Extract the [X, Y] coordinate from the center of the cell holding the provided text.  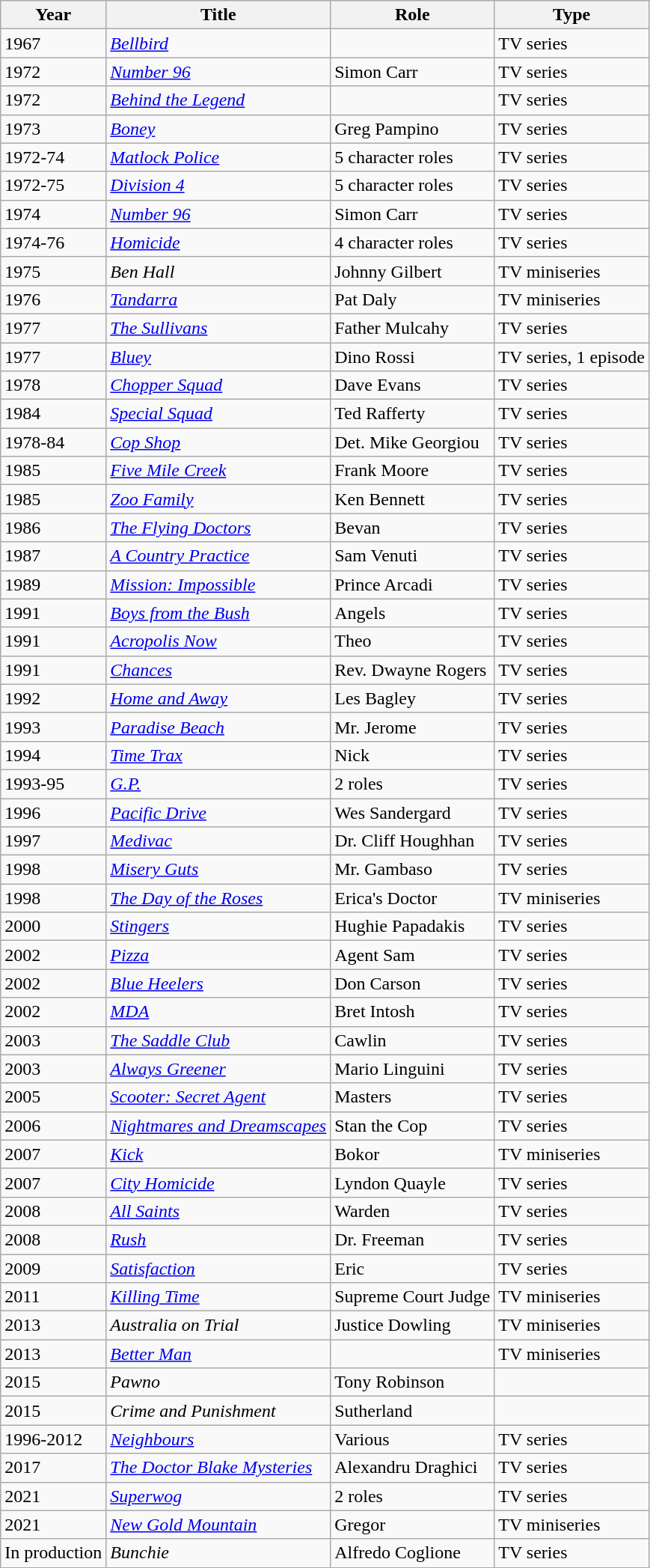
Rev. Dwayne Rogers [413, 670]
Acropolis Now [218, 641]
Australia on Trial [218, 1326]
Frank Moore [413, 471]
Zoo Family [218, 499]
Alfredo Coglione [413, 1553]
Pacific Drive [218, 812]
Pawno [218, 1382]
Hughie Papadakis [413, 927]
Sutherland [413, 1411]
1987 [54, 556]
Paradise Beach [218, 727]
Masters [413, 1097]
Pizza [218, 955]
2017 [54, 1468]
1975 [54, 271]
1974-76 [54, 242]
Mr. Jerome [413, 727]
Stan the Cop [413, 1126]
Chances [218, 670]
Johnny Gilbert [413, 271]
Eric [413, 1269]
Angels [413, 613]
2006 [54, 1126]
Medivac [218, 841]
Division 4 [218, 186]
Special Squad [218, 414]
Wes Sandergard [413, 812]
Greg Pampino [413, 129]
Det. Mike Georgiou [413, 442]
Bevan [413, 528]
Five Mile Creek [218, 471]
Father Mulcahy [413, 328]
Always Greener [218, 1069]
Bellbird [218, 43]
Home and Away [218, 698]
Nightmares and Dreamscapes [218, 1126]
1994 [54, 755]
Alexandru Draghici [413, 1468]
1978-84 [54, 442]
Warden [413, 1211]
1976 [54, 299]
Erica's Doctor [413, 898]
1993 [54, 727]
G.P. [218, 784]
1992 [54, 698]
Chopper Squad [218, 385]
Dr. Cliff Houghhan [413, 841]
Behind the Legend [218, 100]
Satisfaction [218, 1269]
Various [413, 1439]
Mission: Impossible [218, 585]
Neighbours [218, 1439]
New Gold Mountain [218, 1525]
Time Trax [218, 755]
The Saddle Club [218, 1040]
1993-95 [54, 784]
1973 [54, 129]
2005 [54, 1097]
Blue Heelers [218, 983]
Ken Bennett [413, 499]
4 character roles [413, 242]
Boney [218, 129]
Bunchie [218, 1553]
MDA [218, 1012]
TV series, 1 episode [571, 357]
The Doctor Blake Mysteries [218, 1468]
Stingers [218, 927]
City Homicide [218, 1183]
Nick [413, 755]
Type [571, 15]
2009 [54, 1269]
Crime and Punishment [218, 1411]
Matlock Police [218, 157]
Misery Guts [218, 870]
The Day of the Roses [218, 898]
In production [54, 1553]
Dr. Freeman [413, 1239]
Mr. Gambaso [413, 870]
Boys from the Bush [218, 613]
Dave Evans [413, 385]
1996 [54, 812]
Lyndon Quayle [413, 1183]
1984 [54, 414]
Ted Rafferty [413, 414]
Agent Sam [413, 955]
1972-75 [54, 186]
1986 [54, 528]
2000 [54, 927]
Gregor [413, 1525]
Cawlin [413, 1040]
1989 [54, 585]
Tony Robinson [413, 1382]
1974 [54, 214]
Mario Linguini [413, 1069]
Justice Dowling [413, 1326]
Theo [413, 641]
Prince Arcadi [413, 585]
Supreme Court Judge [413, 1297]
Bret Intosh [413, 1012]
Rush [218, 1239]
Les Bagley [413, 698]
Dino Rossi [413, 357]
1967 [54, 43]
Cop Shop [218, 442]
The Flying Doctors [218, 528]
All Saints [218, 1211]
1996-2012 [54, 1439]
Scooter: Secret Agent [218, 1097]
Homicide [218, 242]
Title [218, 15]
The Sullivans [218, 328]
Better Man [218, 1354]
Year [54, 15]
Tandarra [218, 299]
Pat Daly [413, 299]
1978 [54, 385]
Kick [218, 1154]
Role [413, 15]
Sam Venuti [413, 556]
Ben Hall [218, 271]
1972-74 [54, 157]
2011 [54, 1297]
Bokor [413, 1154]
Superwog [218, 1496]
1997 [54, 841]
Bluey [218, 357]
A Country Practice [218, 556]
Don Carson [413, 983]
Killing Time [218, 1297]
